Return the [x, y] coordinate for the center point of the cell that contains the specified text.  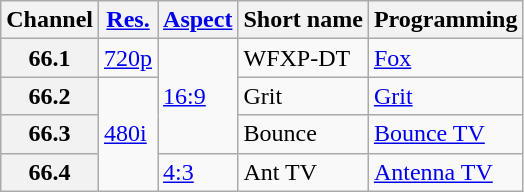
Antenna TV [446, 172]
66.4 [50, 172]
Short name [303, 20]
Fox [446, 58]
Aspect [198, 20]
16:9 [198, 96]
Ant TV [303, 172]
4:3 [198, 172]
Programming [446, 20]
Channel [50, 20]
66.1 [50, 58]
66.2 [50, 96]
WFXP-DT [303, 58]
720p [128, 58]
Res. [128, 20]
Bounce TV [446, 134]
Bounce [303, 134]
480i [128, 134]
66.3 [50, 134]
